Return (x, y) of the center of cell containing provided text 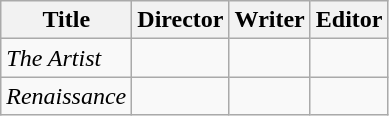
Title (66, 20)
Editor (349, 20)
Writer (270, 20)
Renaissance (66, 96)
The Artist (66, 58)
Director (180, 20)
